Search for the cell housing the specified text and yield its [x, y] center coordinate. 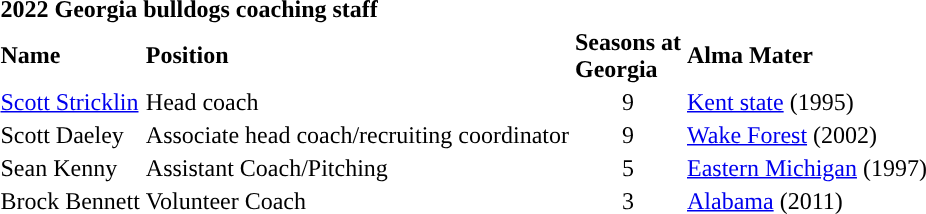
Assistant Coach/Pitching [357, 168]
Associate head coach/recruiting coordinator [357, 135]
Position [357, 56]
Seasons atGeorgia [628, 56]
Head coach [357, 102]
5 [628, 168]
